Provide the [x, y] coordinate of the cell's center where the given text is located.  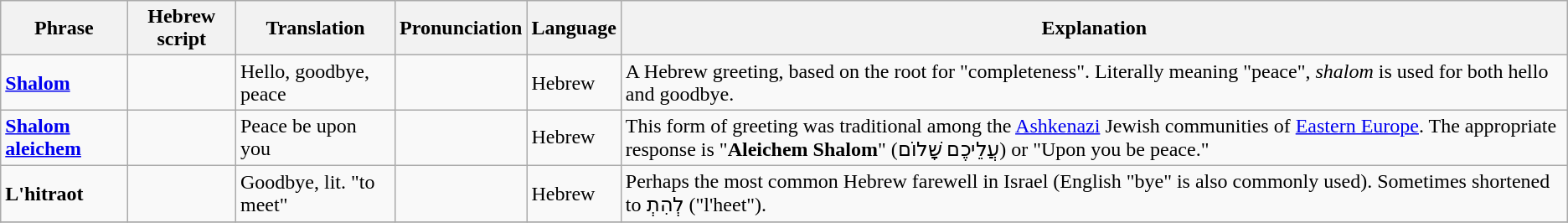
Shalom aleichem [64, 137]
Perhaps the most common Hebrew farewell in Israel (English "bye" is also commonly used). Sometimes shortened to לְהִתְ ("l'heet"). [1094, 193]
Translation [315, 29]
Pronunciation [461, 29]
Language [574, 29]
Goodbye, lit. "to meet" [315, 193]
Hebrew script [181, 29]
Peace be upon you [315, 137]
Hello, goodbye, peace [315, 82]
Explanation [1094, 29]
Phrase [64, 29]
A Hebrew greeting, based on the root for "completeness". Literally meaning "peace", shalom is used for both hello and goodbye. [1094, 82]
L'hitraot [64, 193]
Shalom [64, 82]
